For the text-containing cell, return its midpoint in [x, y] coordinate format. 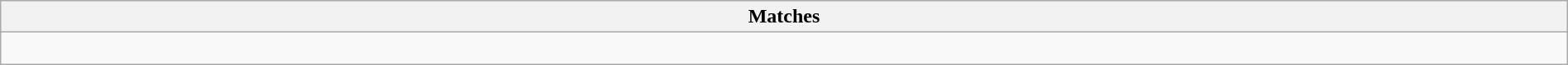
Matches [784, 17]
